Extract the [x, y] coordinate from the center of the cell holding the provided text.  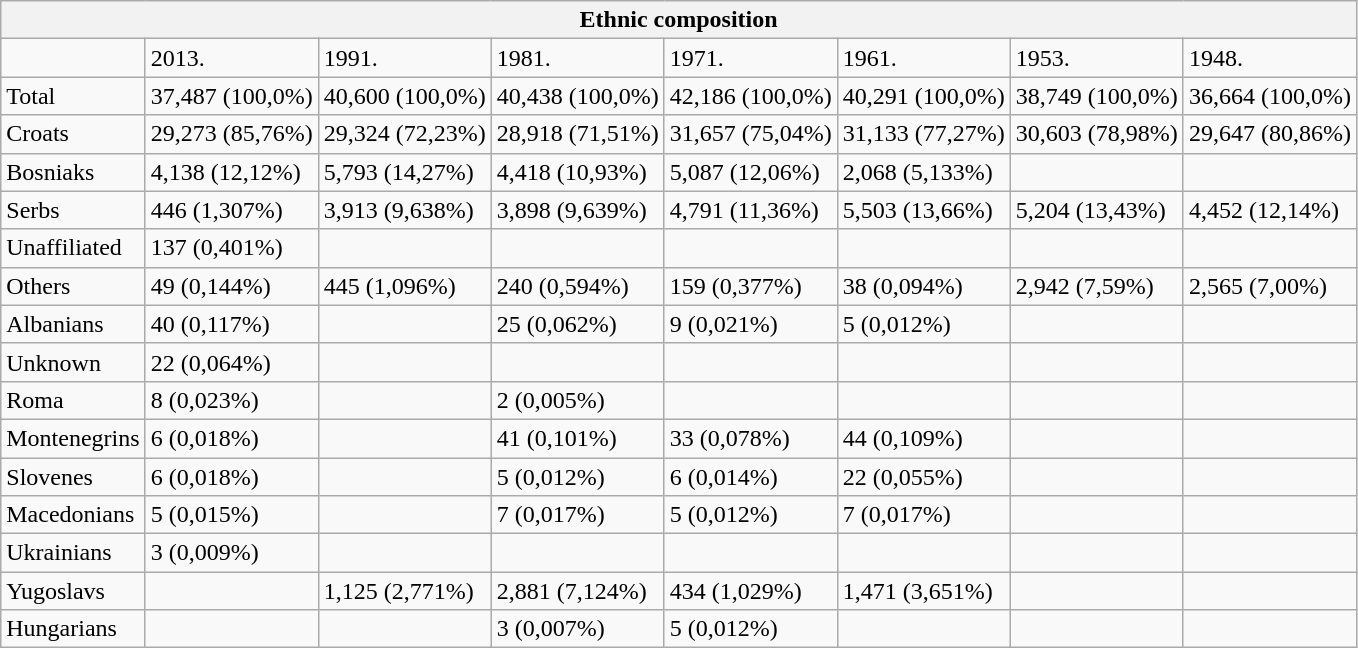
42,186 (100,0%) [750, 96]
44 (0,109%) [924, 438]
5,204 (13,43%) [1096, 210]
9 (0,021%) [750, 324]
29,273 (85,76%) [232, 134]
1981. [578, 58]
5,503 (13,66%) [924, 210]
Croats [73, 134]
2,068 (5,133%) [924, 172]
38,749 (100,0%) [1096, 96]
29,324 (72,23%) [404, 134]
Unaffiliated [73, 248]
Roma [73, 400]
31,657 (75,04%) [750, 134]
40,438 (100,0%) [578, 96]
4,418 (10,93%) [578, 172]
49 (0,144%) [232, 286]
Albanians [73, 324]
1,125 (2,771%) [404, 591]
33 (0,078%) [750, 438]
2,565 (7,00%) [1270, 286]
Unknown [73, 362]
2013. [232, 58]
4,452 (12,14%) [1270, 210]
4,138 (12,12%) [232, 172]
22 (0,055%) [924, 477]
Bosniaks [73, 172]
5 (0,015%) [232, 515]
1971. [750, 58]
Slovenes [73, 477]
Total [73, 96]
Serbs [73, 210]
2,942 (7,59%) [1096, 286]
30,603 (78,98%) [1096, 134]
4,791 (11,36%) [750, 210]
445 (1,096%) [404, 286]
6 (0,014%) [750, 477]
40 (0,117%) [232, 324]
3 (0,007%) [578, 629]
240 (0,594%) [578, 286]
38 (0,094%) [924, 286]
1961. [924, 58]
Macedonians [73, 515]
Hungarians [73, 629]
Ethnic composition [679, 20]
31,133 (77,27%) [924, 134]
5,087 (12,06%) [750, 172]
3 (0,009%) [232, 553]
29,647 (80,86%) [1270, 134]
25 (0,062%) [578, 324]
1948. [1270, 58]
1953. [1096, 58]
37,487 (100,0%) [232, 96]
1,471 (3,651%) [924, 591]
40,600 (100,0%) [404, 96]
41 (0,101%) [578, 438]
Others [73, 286]
5,793 (14,27%) [404, 172]
3,913 (9,638%) [404, 210]
3,898 (9,639%) [578, 210]
159 (0,377%) [750, 286]
22 (0,064%) [232, 362]
Montenegrins [73, 438]
8 (0,023%) [232, 400]
Yugoslavs [73, 591]
28,918 (71,51%) [578, 134]
2 (0,005%) [578, 400]
36,664 (100,0%) [1270, 96]
1991. [404, 58]
434 (1,029%) [750, 591]
446 (1,307%) [232, 210]
137 (0,401%) [232, 248]
Ukrainians [73, 553]
40,291 (100,0%) [924, 96]
2,881 (7,124%) [578, 591]
